Return the (X, Y) coordinate for the center point of the cell that contains the specified text.  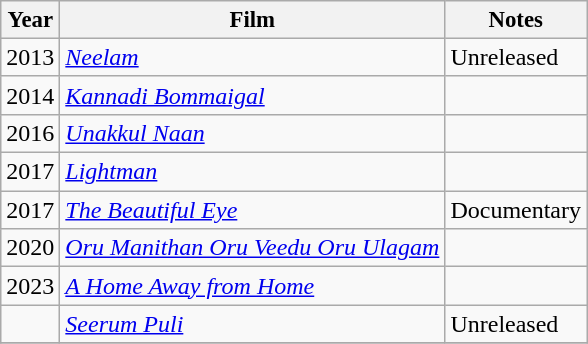
Neelam (252, 57)
Documentary (516, 210)
Seerum Puli (252, 324)
Oru Manithan Oru Veedu Oru Ulagam (252, 248)
2016 (30, 133)
Film (252, 20)
A Home Away from Home (252, 286)
2014 (30, 95)
Lightman (252, 172)
2020 (30, 248)
Unakkul Naan (252, 133)
Notes (516, 20)
2023 (30, 286)
Year (30, 20)
Kannadi Bommaigal (252, 95)
2013 (30, 57)
The Beautiful Eye (252, 210)
